Identify which cell holds the provided text, then report its [x, y] central coordinate. 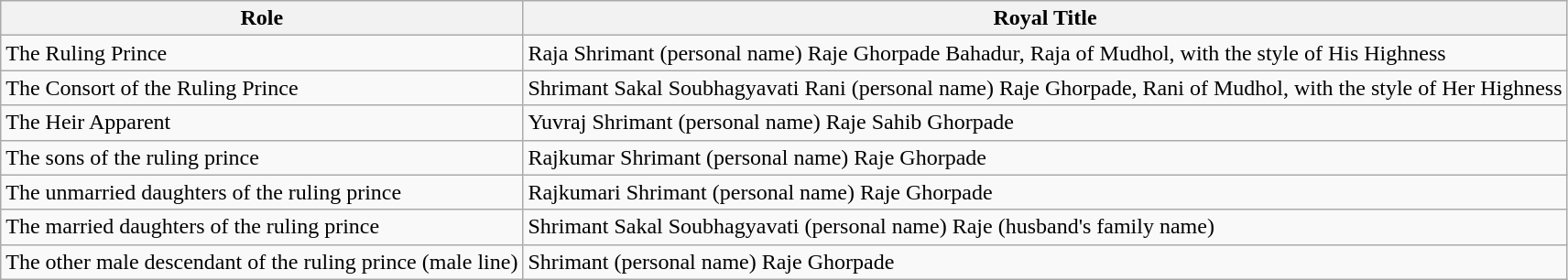
The sons of the ruling prince [262, 157]
Royal Title [1045, 18]
Yuvraj Shrimant (personal name) Raje Sahib Ghorpade [1045, 123]
Shrimant Sakal Soubhagyavati Rani (personal name) Raje Ghorpade, Rani of Mudhol, with the style of Her Highness [1045, 88]
Role [262, 18]
The unmarried daughters of the ruling prince [262, 192]
The Heir Apparent [262, 123]
Rajkumari Shrimant (personal name) Raje Ghorpade [1045, 192]
The Consort of the Ruling Prince [262, 88]
The other male descendant of the ruling prince (male line) [262, 262]
Rajkumar Shrimant (personal name) Raje Ghorpade [1045, 157]
The married daughters of the ruling prince [262, 227]
The Ruling Prince [262, 53]
Shrimant (personal name) Raje Ghorpade [1045, 262]
Raja Shrimant (personal name) Raje Ghorpade Bahadur, Raja of Mudhol, with the style of His Highness [1045, 53]
Shrimant Sakal Soubhagyavati (personal name) Raje (husband's family name) [1045, 227]
